Return the [x, y] coordinate for the center point of the cell that contains the specified text.  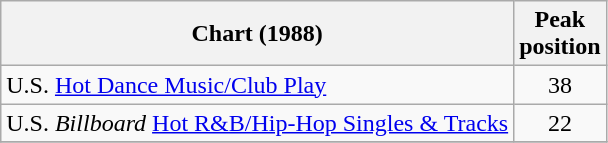
Chart (1988) [258, 34]
Peakposition [560, 34]
U.S. Hot Dance Music/Club Play [258, 85]
22 [560, 123]
U.S. Billboard Hot R&B/Hip-Hop Singles & Tracks [258, 123]
38 [560, 85]
